Scan for the cell matching the given text and deliver its [X, Y] coordinate at center. 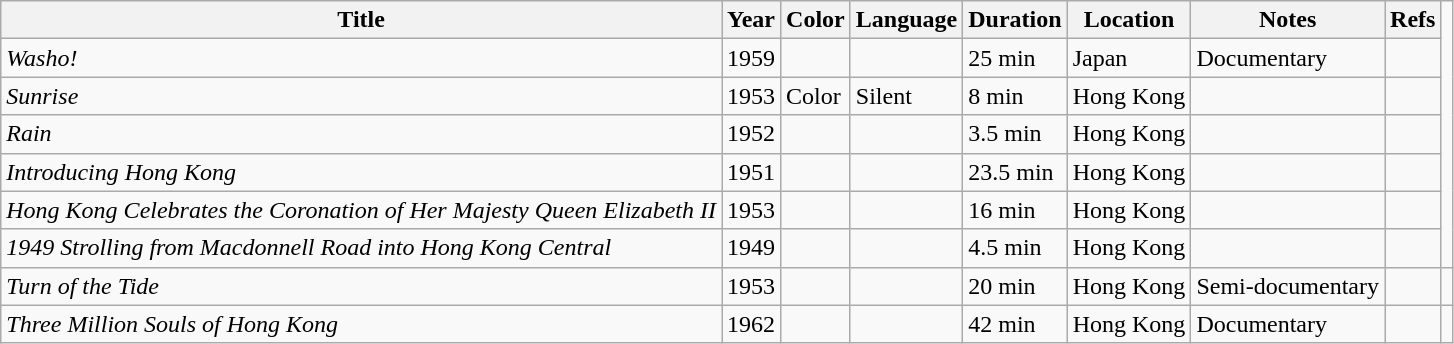
Location [1129, 20]
Duration [1015, 20]
20 min [1015, 286]
Hong Kong Celebrates the Coronation of Her Majesty Queen Elizabeth II [362, 210]
Notes [1288, 20]
Silent [906, 96]
Sunrise [362, 96]
3.5 min [1015, 134]
23.5 min [1015, 172]
Japan [1129, 58]
8 min [1015, 96]
Washo! [362, 58]
Semi-documentary [1288, 286]
1959 [752, 58]
Title [362, 20]
1962 [752, 324]
16 min [1015, 210]
1949 Strolling from Macdonnell Road into Hong Kong Central [362, 248]
1949 [752, 248]
1952 [752, 134]
Three Million Souls of Hong Kong [362, 324]
1951 [752, 172]
Introducing Hong Kong [362, 172]
Language [906, 20]
Year [752, 20]
4.5 min [1015, 248]
25 min [1015, 58]
Turn of the Tide [362, 286]
Rain [362, 134]
Refs [1413, 20]
42 min [1015, 324]
